For the text-containing cell, return its midpoint in [X, Y] coordinate format. 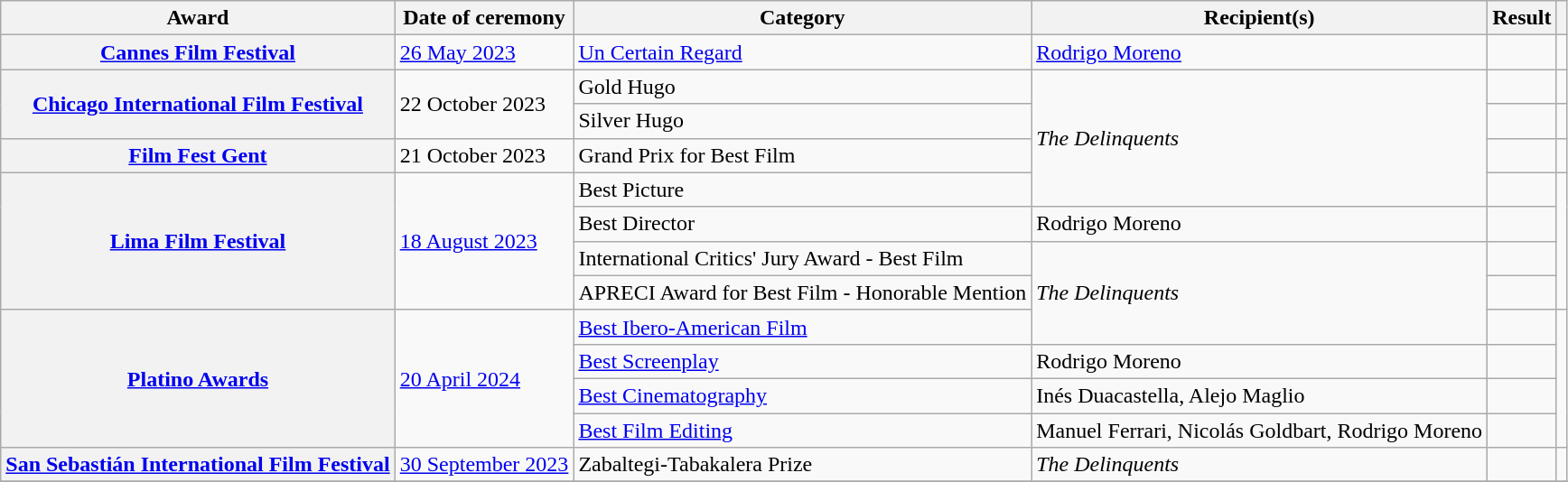
Lima Film Festival [198, 241]
Best Cinematography [802, 395]
20 April 2024 [484, 378]
30 September 2023 [484, 465]
Chicago International Film Festival [198, 104]
San Sebastián International Film Festival [198, 465]
Gold Hugo [802, 87]
22 October 2023 [484, 104]
Best Picture [802, 190]
APRECI Award for Best Film - Honorable Mention [802, 292]
Best Film Editing [802, 431]
Zabaltegi-Tabakalera Prize [802, 465]
Result [1522, 18]
Category [802, 18]
Manuel Ferrari, Nicolás Goldbart, Rodrigo Moreno [1259, 431]
Best Ibero-American Film [802, 327]
26 May 2023 [484, 52]
Grand Prix for Best Film [802, 155]
Best Screenplay [802, 361]
Film Fest Gent [198, 155]
Platino Awards [198, 378]
Recipient(s) [1259, 18]
21 October 2023 [484, 155]
18 August 2023 [484, 241]
Un Certain Regard [802, 52]
Date of ceremony [484, 18]
Inés Duacastella, Alejo Maglio [1259, 395]
Award [198, 18]
Silver Hugo [802, 121]
Best Director [802, 224]
Cannes Film Festival [198, 52]
International Critics' Jury Award - Best Film [802, 258]
